Pinpoint the cell where the given text exists, returning its (X, Y) midpoint coordinate. 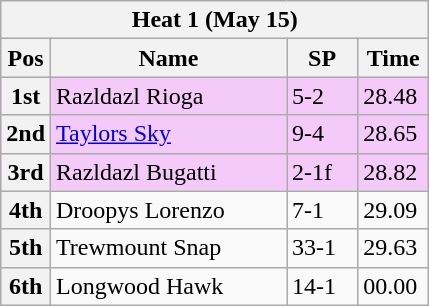
28.48 (394, 96)
1st (26, 96)
14-1 (322, 286)
3rd (26, 172)
29.63 (394, 248)
Trewmount Snap (169, 248)
28.65 (394, 134)
Droopys Lorenzo (169, 210)
6th (26, 286)
Longwood Hawk (169, 286)
28.82 (394, 172)
5-2 (322, 96)
29.09 (394, 210)
00.00 (394, 286)
2nd (26, 134)
SP (322, 58)
33-1 (322, 248)
9-4 (322, 134)
Razldazl Rioga (169, 96)
5th (26, 248)
2-1f (322, 172)
Time (394, 58)
Taylors Sky (169, 134)
Pos (26, 58)
Heat 1 (May 15) (215, 20)
7-1 (322, 210)
4th (26, 210)
Razldazl Bugatti (169, 172)
Name (169, 58)
